Determine the (X, Y) coordinate at the center of the cell enclosing the given text.  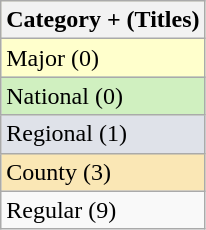
Regional (1) (103, 134)
County (3) (103, 172)
Category + (Titles) (103, 20)
National (0) (103, 96)
Major (0) (103, 58)
Regular (9) (103, 210)
